Capture the cell that displays the provided text and extract its (X, Y) central coordinate. 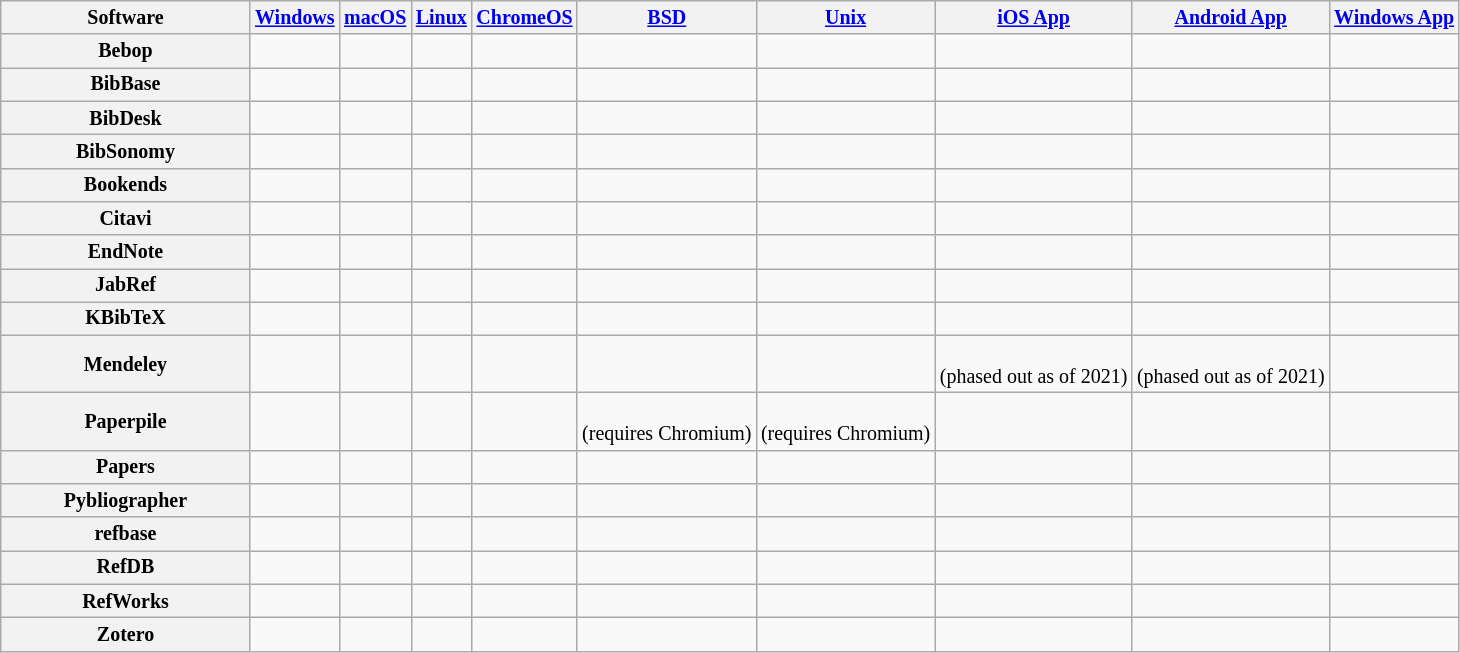
Windows App (1394, 18)
Linux (442, 18)
BSD (666, 18)
Unix (846, 18)
Windows (294, 18)
Citavi (126, 218)
Bookends (126, 184)
Android App (1230, 18)
Software (126, 18)
iOS App (1034, 18)
Paperpile (126, 422)
JabRef (126, 286)
Mendeley (126, 364)
BibDesk (126, 118)
Papers (126, 468)
EndNote (126, 252)
RefWorks (126, 602)
Pybliographer (126, 500)
Bebop (126, 52)
KBibTeX (126, 318)
BibSonomy (126, 152)
ChromeOS (525, 18)
RefDB (126, 568)
macOS (375, 18)
Zotero (126, 634)
refbase (126, 534)
BibBase (126, 84)
